From the cell containing the given text, extract its center point as (X, Y) coordinate. 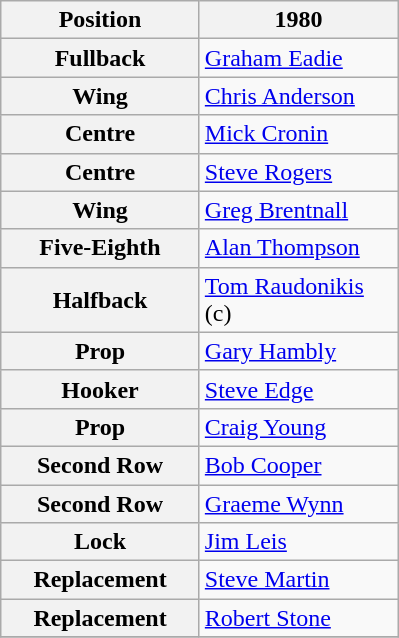
Gary Hambly (298, 351)
Graeme Wynn (298, 503)
Tom Raudonikis (c) (298, 300)
Steve Rogers (298, 172)
1980 (298, 20)
Chris Anderson (298, 96)
Greg Brentnall (298, 210)
Alan Thompson (298, 248)
Hooker (100, 389)
Graham Eadie (298, 58)
Mick Cronin (298, 134)
Five-Eighth (100, 248)
Robert Stone (298, 618)
Halfback (100, 300)
Position (100, 20)
Jim Leis (298, 542)
Fullback (100, 58)
Steve Edge (298, 389)
Lock (100, 542)
Craig Young (298, 427)
Steve Martin (298, 580)
Bob Cooper (298, 465)
